Return (X, Y) of the center of cell containing provided text 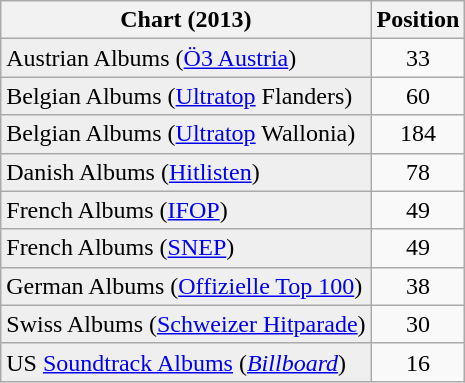
French Albums (SNEP) (186, 248)
16 (418, 362)
Austrian Albums (Ö3 Austria) (186, 58)
German Albums (Offizielle Top 100) (186, 286)
Belgian Albums (Ultratop Wallonia) (186, 134)
French Albums (IFOP) (186, 210)
78 (418, 172)
38 (418, 286)
Belgian Albums (Ultratop Flanders) (186, 96)
60 (418, 96)
Position (418, 20)
Danish Albums (Hitlisten) (186, 172)
184 (418, 134)
Chart (2013) (186, 20)
US Soundtrack Albums (Billboard) (186, 362)
30 (418, 324)
33 (418, 58)
Swiss Albums (Schweizer Hitparade) (186, 324)
